Provide the (x, y) coordinate of the cell's center where the given text is located.  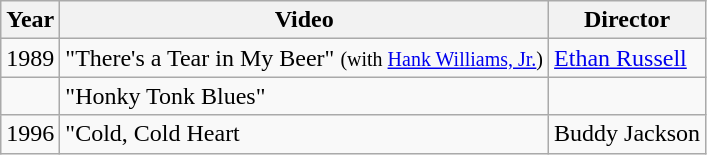
Director (628, 20)
"There's a Tear in My Beer" (with Hank Williams, Jr.) (304, 58)
1996 (30, 134)
1989 (30, 58)
Year (30, 20)
Video (304, 20)
Buddy Jackson (628, 134)
"Honky Tonk Blues" (304, 96)
"Cold, Cold Heart (304, 134)
Ethan Russell (628, 58)
